Return the [x, y] coordinate for the center point of the cell that contains the specified text.  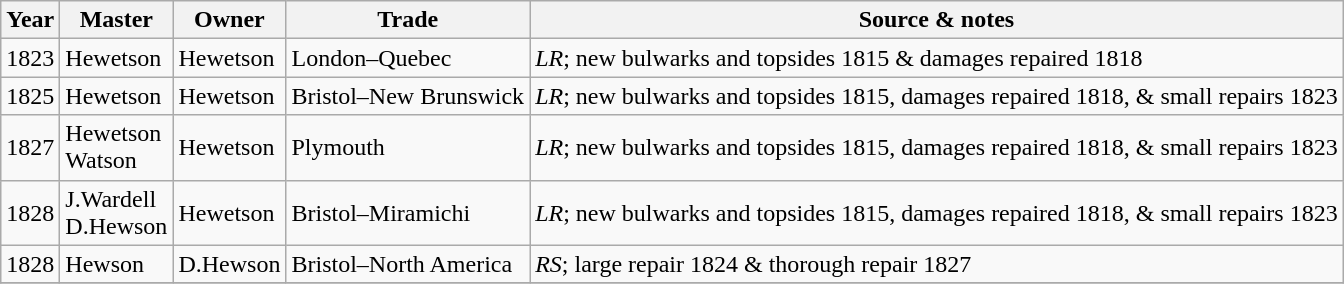
Hewson [116, 264]
Source & notes [937, 20]
D.Hewson [230, 264]
J.WardellD.Hewson [116, 212]
1823 [30, 58]
Bristol–New Brunswick [408, 96]
Master [116, 20]
Trade [408, 20]
1825 [30, 96]
HewetsonWatson [116, 148]
Bristol–North America [408, 264]
Bristol–Miramichi [408, 212]
London–Quebec [408, 58]
1827 [30, 148]
LR; new bulwarks and topsides 1815 & damages repaired 1818 [937, 58]
RS; large repair 1824 & thorough repair 1827 [937, 264]
Plymouth [408, 148]
Year [30, 20]
Owner [230, 20]
